Scan for the cell matching the given text and deliver its [X, Y] coordinate at center. 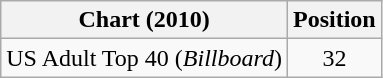
US Adult Top 40 (Billboard) [144, 58]
32 [335, 58]
Chart (2010) [144, 20]
Position [335, 20]
